Detect which cell encompasses the target text, then output its [X, Y] center coordinate. 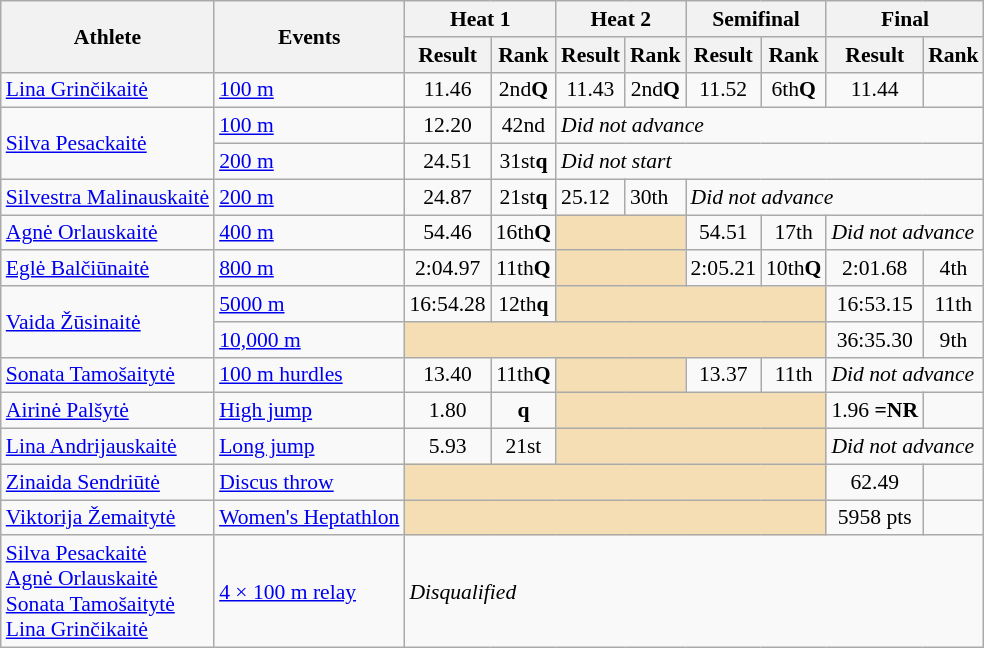
Heat 1 [480, 19]
9th [954, 340]
16:54.28 [447, 304]
Zinaida Sendriūtė [108, 482]
30th [656, 197]
10thQ [794, 269]
800 m [309, 269]
12.20 [447, 126]
2:05.21 [724, 269]
Lina Grinčikaitė [108, 90]
13.40 [447, 375]
11.44 [874, 90]
17th [794, 233]
Lina Andrijauskaitė [108, 447]
Discus throw [309, 482]
6thQ [794, 90]
Sonata Tamošaitytė [108, 375]
24.87 [447, 197]
Events [309, 36]
Airinė Palšytė [108, 411]
Silva Pesackaitė [108, 144]
Viktorija Žemaitytė [108, 518]
11.43 [590, 90]
5000 m [309, 304]
21st [524, 447]
54.46 [447, 233]
25.12 [590, 197]
q [524, 411]
16:53.15 [874, 304]
Semifinal [756, 19]
4th [954, 269]
Agnė Orlauskaitė [108, 233]
10,000 m [309, 340]
Heat 2 [620, 19]
5958 pts [874, 518]
Eglė Balčiūnaitė [108, 269]
16thQ [524, 233]
Final [904, 19]
1.80 [447, 411]
42nd [524, 126]
Did not start [770, 162]
High jump [309, 411]
21stq [524, 197]
Silva Pesackaitė Agnė Orlauskaitė Sonata Tamošaitytė Lina Grinčikaitė [108, 592]
11.52 [724, 90]
Disqualified [694, 592]
11.46 [447, 90]
2:04.97 [447, 269]
4 × 100 m relay [309, 592]
Athlete [108, 36]
Vaida Žūsinaitė [108, 322]
12thq [524, 304]
100 m hurdles [309, 375]
54.51 [724, 233]
1.96 =NR [874, 411]
Long jump [309, 447]
Women's Heptathlon [309, 518]
31stq [524, 162]
13.37 [724, 375]
24.51 [447, 162]
400 m [309, 233]
5.93 [447, 447]
36:35.30 [874, 340]
2:01.68 [874, 269]
Silvestra Malinauskaitė [108, 197]
62.49 [874, 482]
